Return the [X, Y] coordinate for the center point of the cell that contains the specified text.  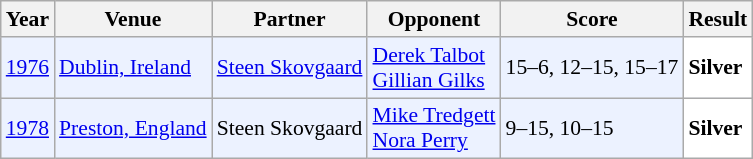
Dublin, Ireland [133, 68]
1976 [28, 68]
Year [28, 19]
Partner [290, 19]
1978 [28, 128]
15–6, 12–15, 15–17 [592, 68]
Score [592, 19]
Venue [133, 19]
Result [718, 19]
Mike Tredgett Nora Perry [434, 128]
Opponent [434, 19]
Derek Talbot Gillian Gilks [434, 68]
Preston, England [133, 128]
9–15, 10–15 [592, 128]
